Return the (x, y) coordinate for the center point of the cell that contains the specified text.  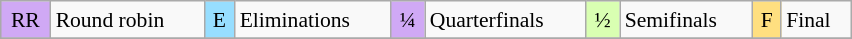
Eliminations (313, 20)
E (219, 20)
RR (25, 20)
Semifinals (686, 20)
Quarterfinals (506, 20)
½ (602, 20)
Final (816, 20)
¼ (408, 20)
Round robin (128, 20)
F (766, 20)
